Locate the cell with the specified text and output its [x, y] center coordinate. 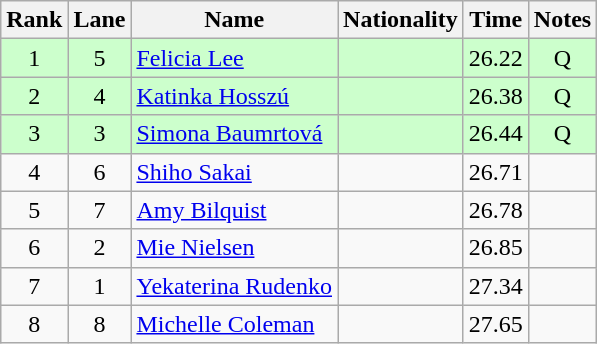
Katinka Hosszú [234, 96]
Simona Baumrtová [234, 134]
Felicia Lee [234, 58]
Nationality [401, 20]
Yekaterina Rudenko [234, 286]
26.85 [496, 248]
Shiho Sakai [234, 172]
26.44 [496, 134]
Mie Nielsen [234, 248]
Lane [100, 20]
27.34 [496, 286]
26.71 [496, 172]
26.38 [496, 96]
Time [496, 20]
26.22 [496, 58]
27.65 [496, 324]
Name [234, 20]
26.78 [496, 210]
Rank [34, 20]
Notes [562, 20]
Amy Bilquist [234, 210]
Michelle Coleman [234, 324]
